For the text-containing cell, return its midpoint in (x, y) coordinate format. 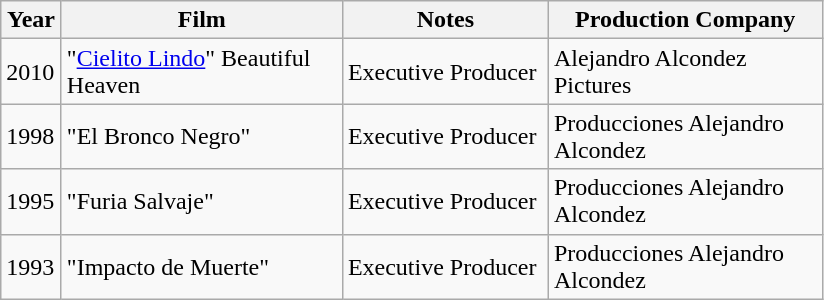
"Furia Salvaje" (202, 202)
1995 (32, 202)
Film (202, 20)
2010 (32, 72)
1998 (32, 136)
"El Bronco Negro" (202, 136)
Production Company (685, 20)
"Cielito Lindo" Beautiful Heaven (202, 72)
Alejandro Alcondez Pictures (685, 72)
Year (32, 20)
1993 (32, 266)
Notes (445, 20)
"Impacto de Muerte" (202, 266)
